Extract the (X, Y) coordinate from the center of the cell holding the provided text.  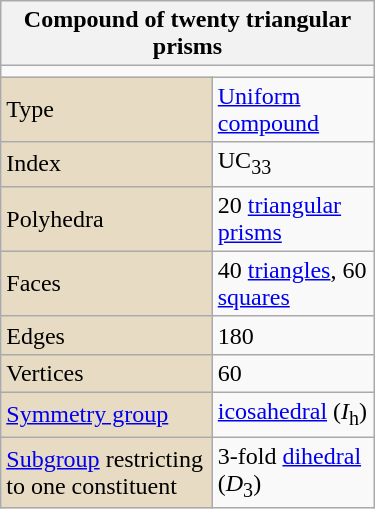
UC33 (293, 164)
20 triangular prisms (293, 218)
Type (107, 110)
Symmetry group (107, 415)
Compound of twenty triangular prisms (188, 34)
60 (293, 373)
Polyhedra (107, 218)
Edges (107, 335)
40 triangles, 60 squares (293, 284)
icosahedral (Ih) (293, 415)
180 (293, 335)
Subgroup restricting to one constituent (107, 472)
Faces (107, 284)
Uniform compound (293, 110)
Vertices (107, 373)
Index (107, 164)
3-fold dihedral (D3) (293, 472)
